Determine the [X, Y] coordinate at the center of the cell enclosing the given text.  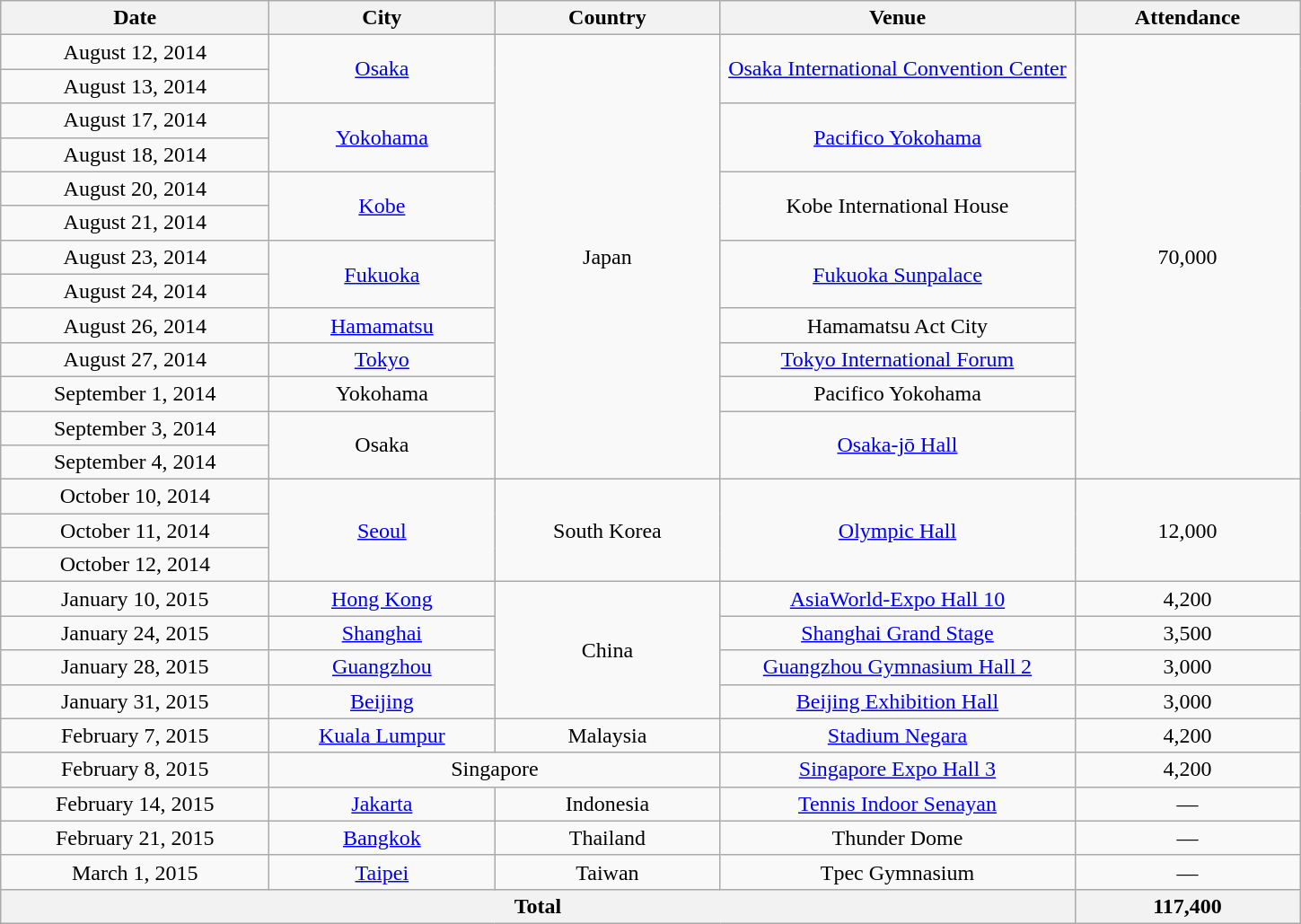
August 26, 2014 [135, 325]
August 13, 2014 [135, 86]
Fukuoka Sunpalace [898, 274]
January 10, 2015 [135, 599]
Tpec Gymnasium [898, 872]
September 4, 2014 [135, 462]
Osaka-jō Hall [898, 445]
March 1, 2015 [135, 872]
Tokyo International Forum [898, 359]
Shanghai Grand Stage [898, 633]
City [382, 18]
Beijing Exhibition Hall [898, 701]
3,500 [1187, 633]
South Korea [607, 531]
September 3, 2014 [135, 428]
Tennis Indoor Senayan [898, 804]
January 24, 2015 [135, 633]
70,000 [1187, 257]
Singapore Expo Hall 3 [898, 770]
Kobe [382, 206]
Thunder Dome [898, 838]
Osaka International Convention Center [898, 69]
October 11, 2014 [135, 531]
Guangzhou Gymnasium Hall 2 [898, 667]
February 8, 2015 [135, 770]
Malaysia [607, 735]
August 27, 2014 [135, 359]
August 20, 2014 [135, 189]
February 7, 2015 [135, 735]
China [607, 650]
Country [607, 18]
Date [135, 18]
Tokyo [382, 359]
Japan [607, 257]
Bangkok [382, 838]
Stadium Negara [898, 735]
Indonesia [607, 804]
Thailand [607, 838]
Shanghai [382, 633]
Kuala Lumpur [382, 735]
October 10, 2014 [135, 497]
117,400 [1187, 906]
August 12, 2014 [135, 52]
Attendance [1187, 18]
January 31, 2015 [135, 701]
Venue [898, 18]
AsiaWorld-Expo Hall 10 [898, 599]
Hamamatsu [382, 325]
Fukuoka [382, 274]
August 17, 2014 [135, 120]
Hong Kong [382, 599]
12,000 [1187, 531]
Taiwan [607, 872]
October 12, 2014 [135, 565]
Singapore [495, 770]
Kobe International House [898, 206]
August 23, 2014 [135, 257]
August 24, 2014 [135, 291]
August 18, 2014 [135, 154]
Jakarta [382, 804]
September 1, 2014 [135, 393]
February 21, 2015 [135, 838]
Guangzhou [382, 667]
Seoul [382, 531]
Olympic Hall [898, 531]
Beijing [382, 701]
Hamamatsu Act City [898, 325]
August 21, 2014 [135, 223]
January 28, 2015 [135, 667]
Taipei [382, 872]
February 14, 2015 [135, 804]
Total [538, 906]
